Locate the cell with the specified text and output its (x, y) center coordinate. 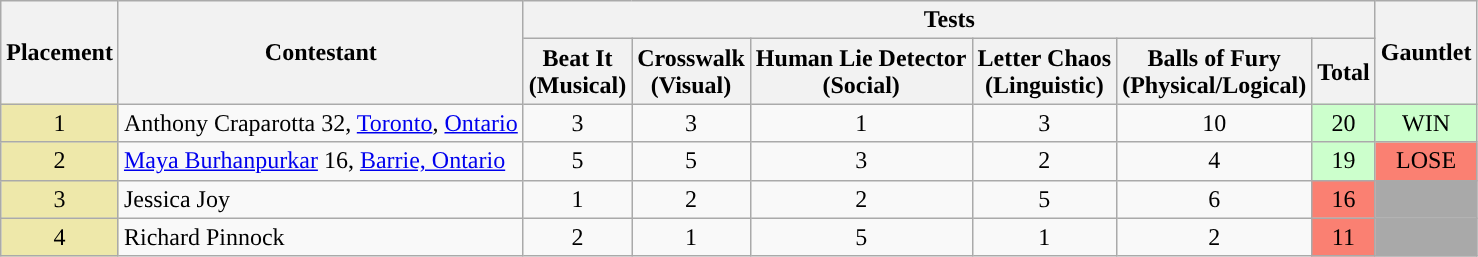
11 (1344, 237)
Anthony Craparotta 32, Toronto, Ontario (320, 123)
Human Lie Detector(Social) (861, 72)
19 (1344, 161)
Crosswalk(Visual) (692, 72)
Contestant (320, 52)
Balls of Fury(Physical/Logical) (1214, 72)
Richard Pinnock (320, 237)
6 (1214, 199)
Gauntlet (1426, 52)
Placement (60, 52)
LOSE (1426, 161)
Jessica Joy (320, 199)
Beat It(Musical) (577, 72)
16 (1344, 199)
20 (1344, 123)
Letter Chaos(Linguistic) (1044, 72)
WIN (1426, 123)
Maya Burhanpurkar 16, Barrie, Ontario (320, 161)
10 (1214, 123)
Total (1344, 72)
Tests (949, 20)
